From the cell containing the given text, extract its center point as [x, y] coordinate. 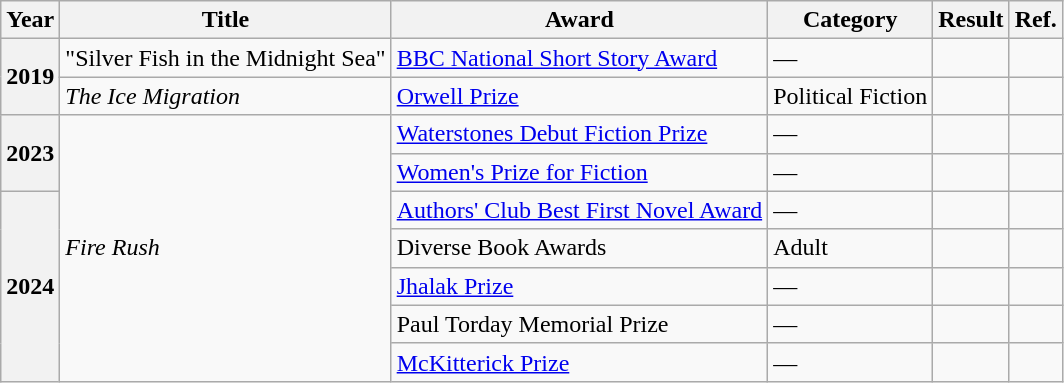
Diverse Book Awards [580, 248]
Political Fiction [850, 96]
Fire Rush [226, 248]
Authors' Club Best First Novel Award [580, 210]
Result [971, 20]
Orwell Prize [580, 96]
2023 [30, 153]
2019 [30, 77]
Award [580, 20]
Jhalak Prize [580, 286]
Women's Prize for Fiction [580, 172]
Ref. [1036, 20]
Title [226, 20]
"Silver Fish in the Midnight Sea" [226, 58]
2024 [30, 286]
The Ice Migration [226, 96]
Waterstones Debut Fiction Prize [580, 134]
BBC National Short Story Award [580, 58]
Category [850, 20]
Paul Torday Memorial Prize [580, 324]
Year [30, 20]
Adult [850, 248]
McKitterick Prize [580, 362]
